Detect which cell encompasses the target text, then output its (x, y) center coordinate. 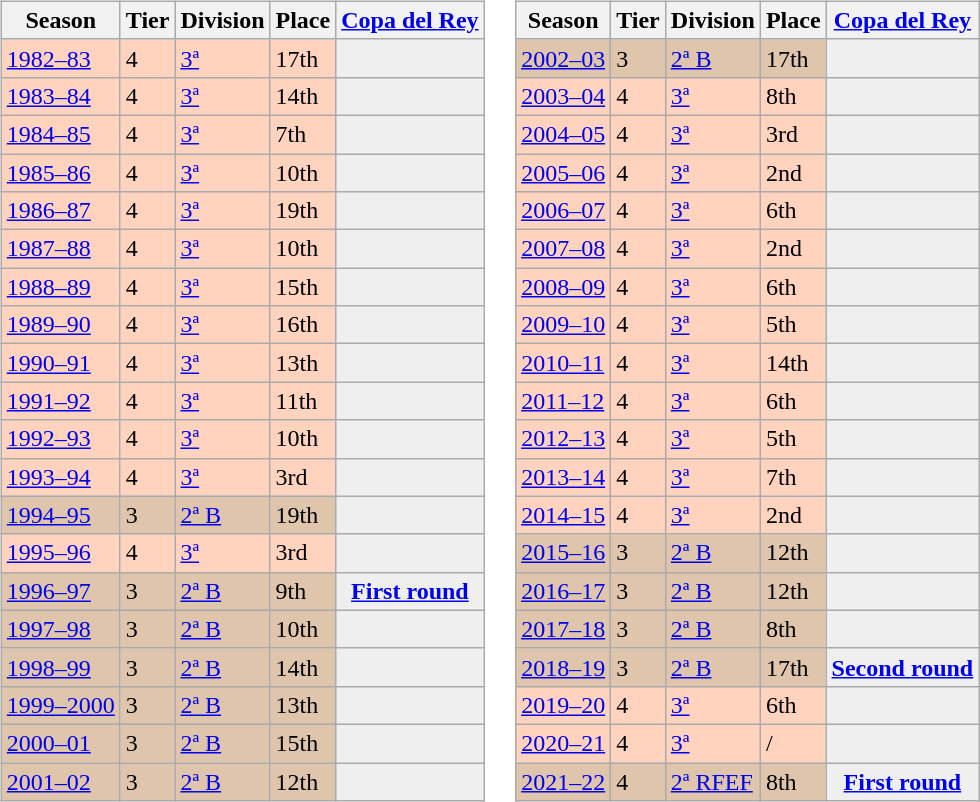
2012–13 (564, 439)
2019–20 (564, 705)
2013–14 (564, 477)
2011–12 (564, 401)
1992–93 (60, 439)
1984–85 (60, 134)
1986–87 (60, 211)
/ (793, 743)
1987–88 (60, 249)
11th (303, 401)
2005–06 (564, 173)
2015–16 (564, 553)
2000–01 (60, 743)
1998–99 (60, 667)
1999–2000 (60, 705)
2020–21 (564, 743)
2007–08 (564, 249)
2009–10 (564, 325)
2016–17 (564, 591)
1995–96 (60, 553)
1983–84 (60, 96)
1994–95 (60, 515)
Second round (902, 667)
1985–86 (60, 173)
2ª RFEF (712, 781)
1993–94 (60, 477)
2008–09 (564, 287)
2021–22 (564, 781)
2014–15 (564, 515)
2003–04 (564, 96)
1989–90 (60, 325)
2002–03 (564, 58)
1996–97 (60, 591)
1997–98 (60, 629)
2006–07 (564, 211)
2001–02 (60, 781)
1990–91 (60, 363)
16th (303, 325)
2018–19 (564, 667)
2010–11 (564, 363)
2017–18 (564, 629)
1982–83 (60, 58)
1988–89 (60, 287)
9th (303, 591)
2004–05 (564, 134)
1991–92 (60, 401)
